Output the [x, y] coordinate of the center of the cell containing the given text.  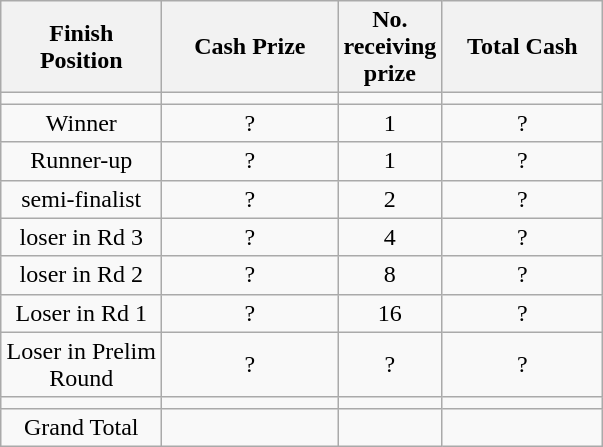
Winner [82, 123]
8 [390, 275]
2 [390, 199]
semi-finalist [82, 199]
Runner-up [82, 161]
Loser in Prelim Round [82, 364]
4 [390, 237]
Finish Position [82, 47]
Total Cash [522, 47]
loser in Rd 3 [82, 237]
Loser in Rd 1 [82, 313]
16 [390, 313]
Cash Prize [250, 47]
Grand Total [82, 427]
No. receiving prize [390, 47]
loser in Rd 2 [82, 275]
